For the text-containing cell, return its midpoint in [x, y] coordinate format. 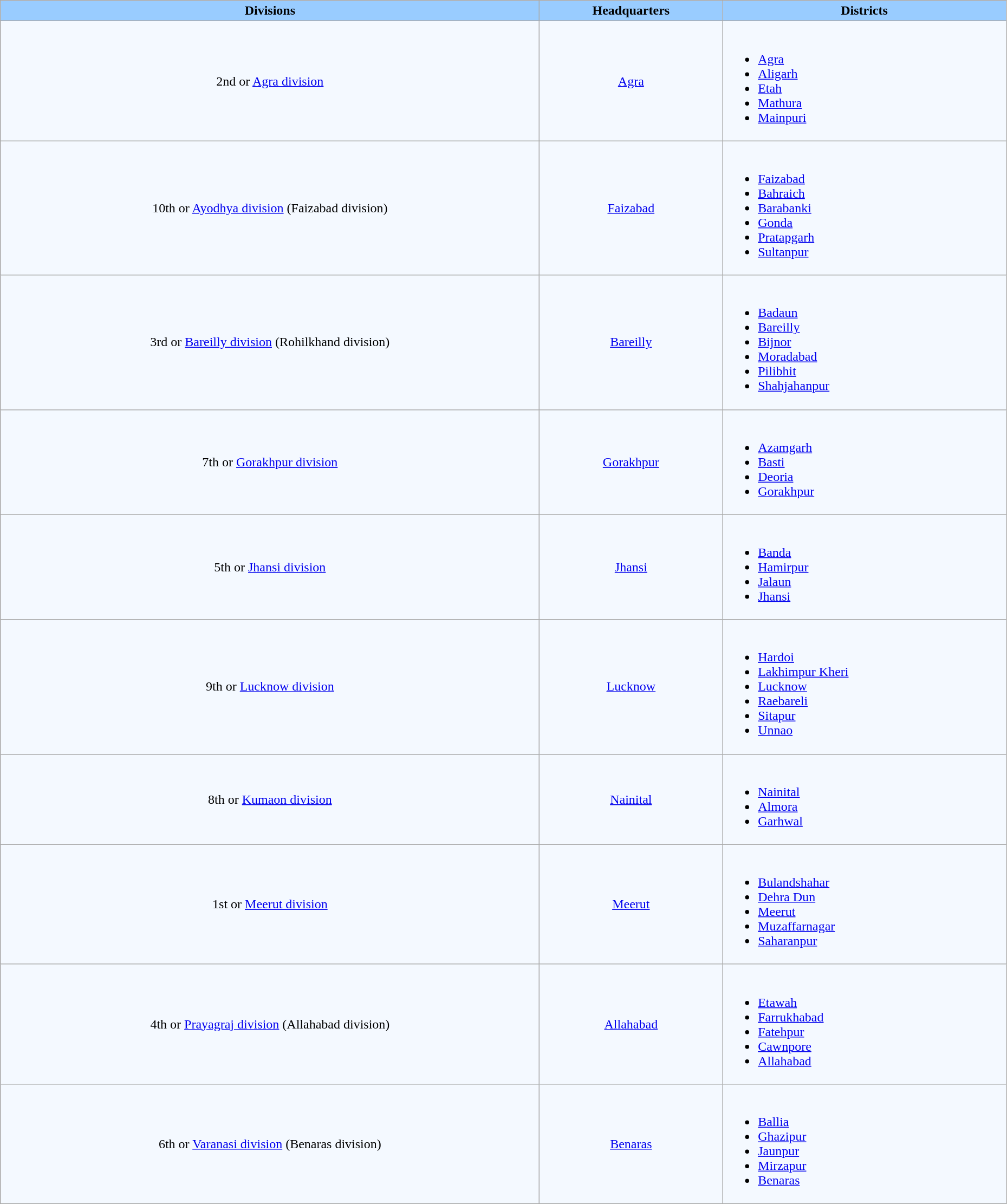
5th or Jhansi division [270, 567]
Headquarters [631, 11]
AzamgarhBastiDeoriaGorakhpur [865, 462]
BandaHamirpurJalaunJhansi [865, 567]
AgraAligarhEtahMathuraMainpuri [865, 81]
BalliaGhazipurJaunpurMirzapurBenaras [865, 1144]
6th or Varanasi division (Benaras division) [270, 1144]
Nainital [631, 799]
2nd or Agra division [270, 81]
3rd or Bareilly division (Rohilkhand division) [270, 342]
4th or Prayagraj division (Allahabad division) [270, 1024]
Bareilly [631, 342]
Allahabad [631, 1024]
9th or Lucknow division [270, 687]
7th or Gorakhpur division [270, 462]
HardoiLakhimpur KheriLucknowRaebareliSitapurUnnao [865, 687]
8th or Kumaon division [270, 799]
BulandshaharDehra DunMeerutMuzaffarnagarSaharanpur [865, 904]
Jhansi [631, 567]
BadaunBareillyBijnorMoradabadPilibhitShahjahanpur [865, 342]
Meerut [631, 904]
Agra [631, 81]
Districts [865, 11]
Benaras [631, 1144]
FaizabadBahraichBarabankiGondaPratapgarhSultanpur [865, 208]
Gorakhpur [631, 462]
10th or Ayodhya division (Faizabad division) [270, 208]
Divisions [270, 11]
Faizabad [631, 208]
EtawahFarrukhabadFatehpurCawnporeAllahabad [865, 1024]
Lucknow [631, 687]
1st or Meerut division [270, 904]
NainitalAlmoraGarhwal [865, 799]
